Output the [X, Y] coordinate of the center of the cell containing the given text.  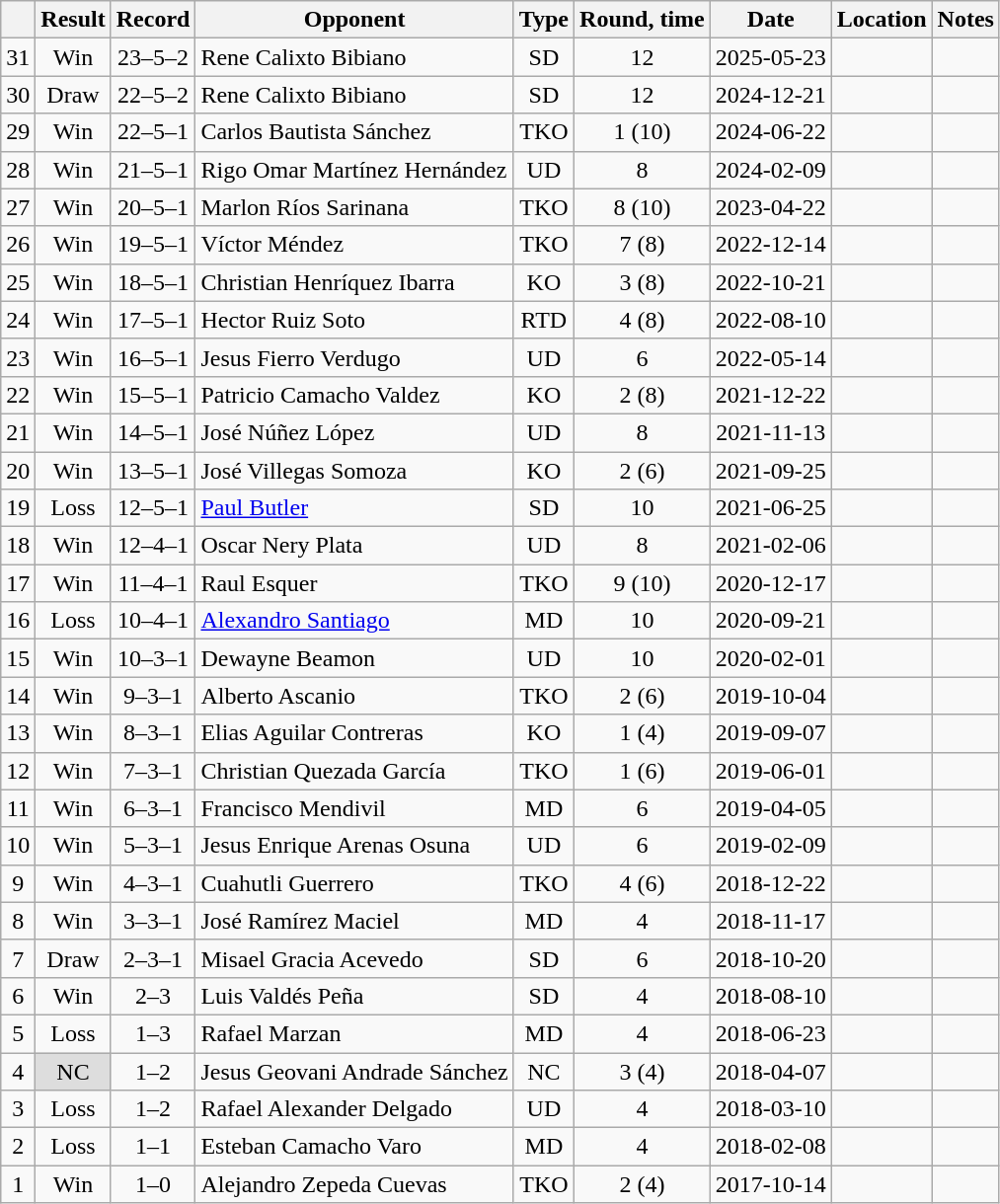
Alejandro Zepeda Cuevas [354, 1184]
Hector Ruiz Soto [354, 320]
4 (8) [643, 320]
2022-05-14 [770, 357]
15–5–1 [153, 395]
2018-08-10 [770, 996]
2020-09-21 [770, 621]
7 (8) [643, 245]
1–3 [153, 1033]
18–5–1 [153, 282]
2024-12-21 [770, 95]
2017-10-14 [770, 1184]
2020-02-01 [770, 658]
Date [770, 20]
José Ramírez Maciel [354, 921]
11 [18, 808]
28 [18, 170]
9–3–1 [153, 696]
Record [153, 20]
14–5–1 [153, 432]
16–5–1 [153, 357]
17–5–1 [153, 320]
Rigo Omar Martínez Hernández [354, 170]
Round, time [643, 20]
26 [18, 245]
Esteban Camacho Varo [354, 1147]
Luis Valdés Peña [354, 996]
3 [18, 1109]
Jesus Enrique Arenas Osuna [354, 846]
18 [18, 546]
9 (10) [643, 583]
2021-09-25 [770, 471]
9 [18, 883]
21 [18, 432]
2 [18, 1147]
20–5–1 [153, 207]
4–3–1 [153, 883]
29 [18, 132]
2022-12-14 [770, 245]
22–5–2 [153, 95]
3 (8) [643, 282]
Location [882, 20]
2021-06-25 [770, 508]
25 [18, 282]
2020-12-17 [770, 583]
8 (10) [643, 207]
22 [18, 395]
Carlos Bautista Sánchez [354, 132]
2019-04-05 [770, 808]
5–3–1 [153, 846]
2–3–1 [153, 958]
21–5–1 [153, 170]
2021-12-22 [770, 395]
Type [543, 20]
Patricio Camacho Valdez [354, 395]
2018-06-23 [770, 1033]
1 [18, 1184]
23 [18, 357]
22–5–1 [153, 132]
Jesus Geovani Andrade Sánchez [354, 1071]
15 [18, 658]
Dewayne Beamon [354, 658]
16 [18, 621]
2018-03-10 [770, 1109]
Rafael Marzan [354, 1033]
1–1 [153, 1147]
23–5–2 [153, 57]
2019-09-07 [770, 733]
Result [73, 20]
José Núñez López [354, 432]
2018-02-08 [770, 1147]
RTD [543, 320]
1 (4) [643, 733]
Alexandro Santiago [354, 621]
2 (8) [643, 395]
11–4–1 [153, 583]
2025-05-23 [770, 57]
14 [18, 696]
2018-11-17 [770, 921]
8–3–1 [153, 733]
2018-10-20 [770, 958]
2019-06-01 [770, 771]
Misael Gracia Acevedo [354, 958]
2–3 [153, 996]
2024-06-22 [770, 132]
2023-04-22 [770, 207]
Opponent [354, 20]
2022-08-10 [770, 320]
10–3–1 [153, 658]
2021-11-13 [770, 432]
2019-02-09 [770, 846]
José Villegas Somoza [354, 471]
2 (4) [643, 1184]
7 [18, 958]
19 [18, 508]
Paul Butler [354, 508]
1 (10) [643, 132]
2018-12-22 [770, 883]
5 [18, 1033]
Raul Esquer [354, 583]
19–5–1 [153, 245]
7–3–1 [153, 771]
31 [18, 57]
Jesus Fierro Verdugo [354, 357]
Elias Aguilar Contreras [354, 733]
Oscar Nery Plata [354, 546]
1–0 [153, 1184]
17 [18, 583]
12–4–1 [153, 546]
20 [18, 471]
13 [18, 733]
Francisco Mendivil [354, 808]
Christian Henríquez Ibarra [354, 282]
13–5–1 [153, 471]
3 (4) [643, 1071]
Alberto Ascanio [354, 696]
2021-02-06 [770, 546]
6–3–1 [153, 808]
10–4–1 [153, 621]
3–3–1 [153, 921]
2022-10-21 [770, 282]
30 [18, 95]
12–5–1 [153, 508]
27 [18, 207]
Cuahutli Guerrero [354, 883]
4 (6) [643, 883]
24 [18, 320]
Marlon Ríos Sarinana [354, 207]
Christian Quezada García [354, 771]
1 (6) [643, 771]
2019-10-04 [770, 696]
Notes [965, 20]
Víctor Méndez [354, 245]
Rafael Alexander Delgado [354, 1109]
2018-04-07 [770, 1071]
2024-02-09 [770, 170]
